Find where the given text appears and provide that cell's center as [x, y] coordinate. 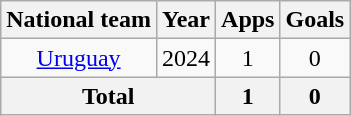
National team [79, 20]
Total [108, 96]
Goals [315, 20]
Apps [248, 20]
2024 [186, 58]
Year [186, 20]
Uruguay [79, 58]
